Identify which cell holds the provided text, then report its [x, y] central coordinate. 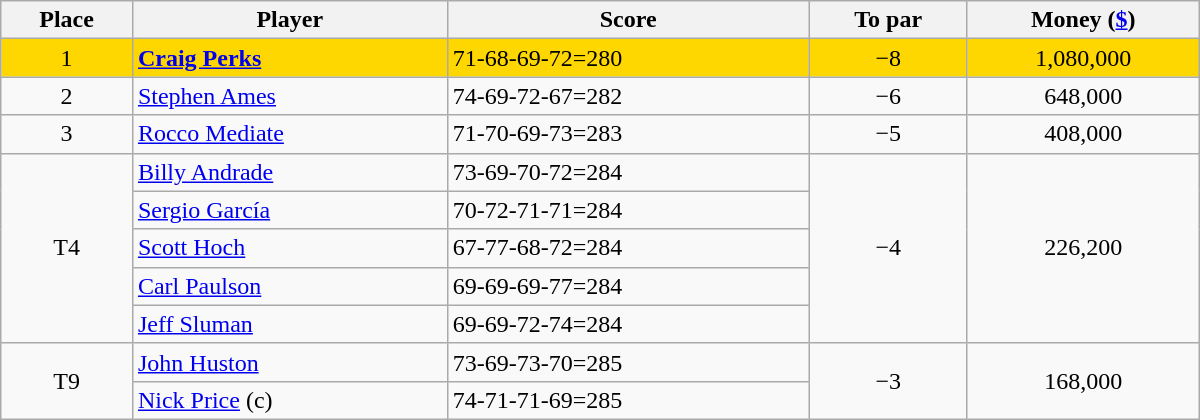
69-69-69-77=284 [628, 286]
71-68-69-72=280 [628, 58]
−3 [888, 381]
71-70-69-73=283 [628, 134]
67-77-68-72=284 [628, 248]
2 [67, 96]
Nick Price (c) [290, 400]
168,000 [1083, 381]
T4 [67, 248]
John Huston [290, 362]
−4 [888, 248]
69-69-72-74=284 [628, 324]
3 [67, 134]
T9 [67, 381]
Place [67, 20]
648,000 [1083, 96]
408,000 [1083, 134]
73-69-73-70=285 [628, 362]
Carl Paulson [290, 286]
To par [888, 20]
−6 [888, 96]
Stephen Ames [290, 96]
Scott Hoch [290, 248]
−5 [888, 134]
Score [628, 20]
Jeff Sluman [290, 324]
Player [290, 20]
Sergio García [290, 210]
73-69-70-72=284 [628, 172]
226,200 [1083, 248]
74-69-72-67=282 [628, 96]
Craig Perks [290, 58]
74-71-71-69=285 [628, 400]
1,080,000 [1083, 58]
Billy Andrade [290, 172]
−8 [888, 58]
Money ($) [1083, 20]
Rocco Mediate [290, 134]
70-72-71-71=284 [628, 210]
1 [67, 58]
